Capture the cell that displays the provided text and extract its [X, Y] central coordinate. 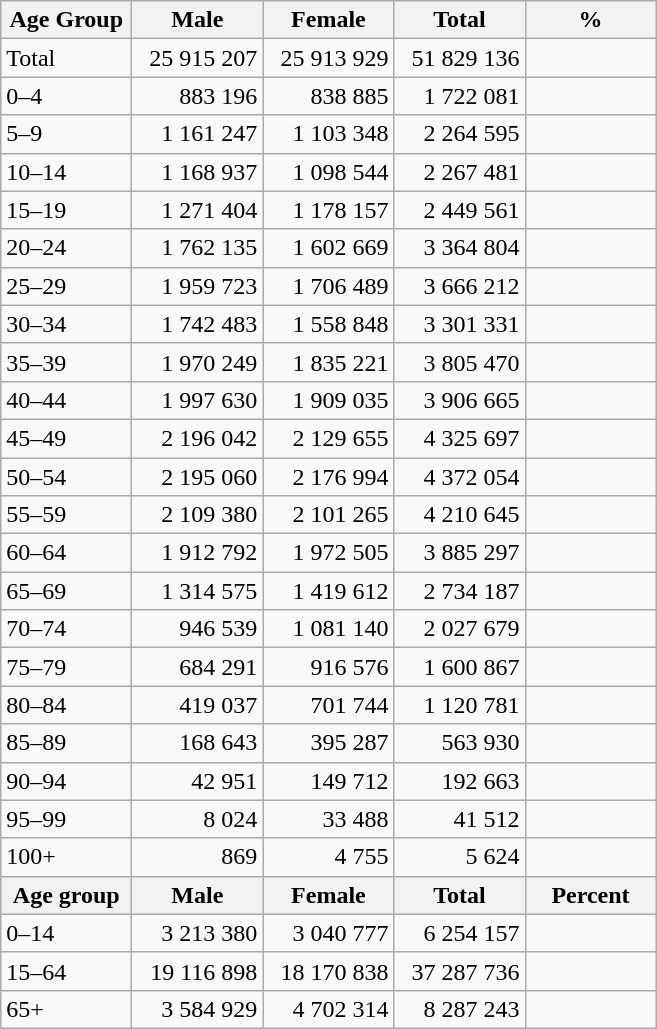
3 906 665 [460, 400]
6 254 157 [460, 933]
149 712 [328, 781]
1 835 221 [328, 362]
1 419 612 [328, 591]
65–69 [66, 591]
1 271 404 [198, 210]
2 027 679 [460, 629]
8 024 [198, 819]
65+ [66, 1009]
35–39 [66, 362]
% [590, 20]
33 488 [328, 819]
4 210 645 [460, 515]
3 040 777 [328, 933]
3 885 297 [460, 553]
5 624 [460, 857]
838 885 [328, 96]
1 098 544 [328, 172]
684 291 [198, 667]
3 364 804 [460, 248]
75–79 [66, 667]
1 972 505 [328, 553]
45–49 [66, 438]
3 584 929 [198, 1009]
2 449 561 [460, 210]
2 195 060 [198, 477]
4 702 314 [328, 1009]
1 161 247 [198, 134]
40–44 [66, 400]
1 912 792 [198, 553]
563 930 [460, 743]
Percent [590, 895]
419 037 [198, 705]
2 267 481 [460, 172]
2 196 042 [198, 438]
168 643 [198, 743]
Age group [66, 895]
2 109 380 [198, 515]
1 706 489 [328, 286]
1 103 348 [328, 134]
90–94 [66, 781]
1 909 035 [328, 400]
25 915 207 [198, 58]
1 600 867 [460, 667]
1 959 723 [198, 286]
1 602 669 [328, 248]
41 512 [460, 819]
25–29 [66, 286]
1 168 937 [198, 172]
701 744 [328, 705]
5–9 [66, 134]
85–89 [66, 743]
2 264 595 [460, 134]
916 576 [328, 667]
1 081 140 [328, 629]
95–99 [66, 819]
395 287 [328, 743]
19 116 898 [198, 971]
1 314 575 [198, 591]
1 120 781 [460, 705]
55–59 [66, 515]
946 539 [198, 629]
1 997 630 [198, 400]
2 734 187 [460, 591]
0–14 [66, 933]
4 755 [328, 857]
50–54 [66, 477]
15–64 [66, 971]
70–74 [66, 629]
2 101 265 [328, 515]
1 178 157 [328, 210]
0–4 [66, 96]
51 829 136 [460, 58]
80–84 [66, 705]
25 913 929 [328, 58]
4 372 054 [460, 477]
15–19 [66, 210]
3 301 331 [460, 324]
Age Group [66, 20]
1 558 848 [328, 324]
20–24 [66, 248]
100+ [66, 857]
8 287 243 [460, 1009]
3 805 470 [460, 362]
2 129 655 [328, 438]
192 663 [460, 781]
30–34 [66, 324]
4 325 697 [460, 438]
3 666 212 [460, 286]
60–64 [66, 553]
1 970 249 [198, 362]
18 170 838 [328, 971]
869 [198, 857]
10–14 [66, 172]
3 213 380 [198, 933]
1 742 483 [198, 324]
883 196 [198, 96]
2 176 994 [328, 477]
1 722 081 [460, 96]
1 762 135 [198, 248]
42 951 [198, 781]
37 287 736 [460, 971]
